Output the (X, Y) coordinate of the center of the cell containing the given text.  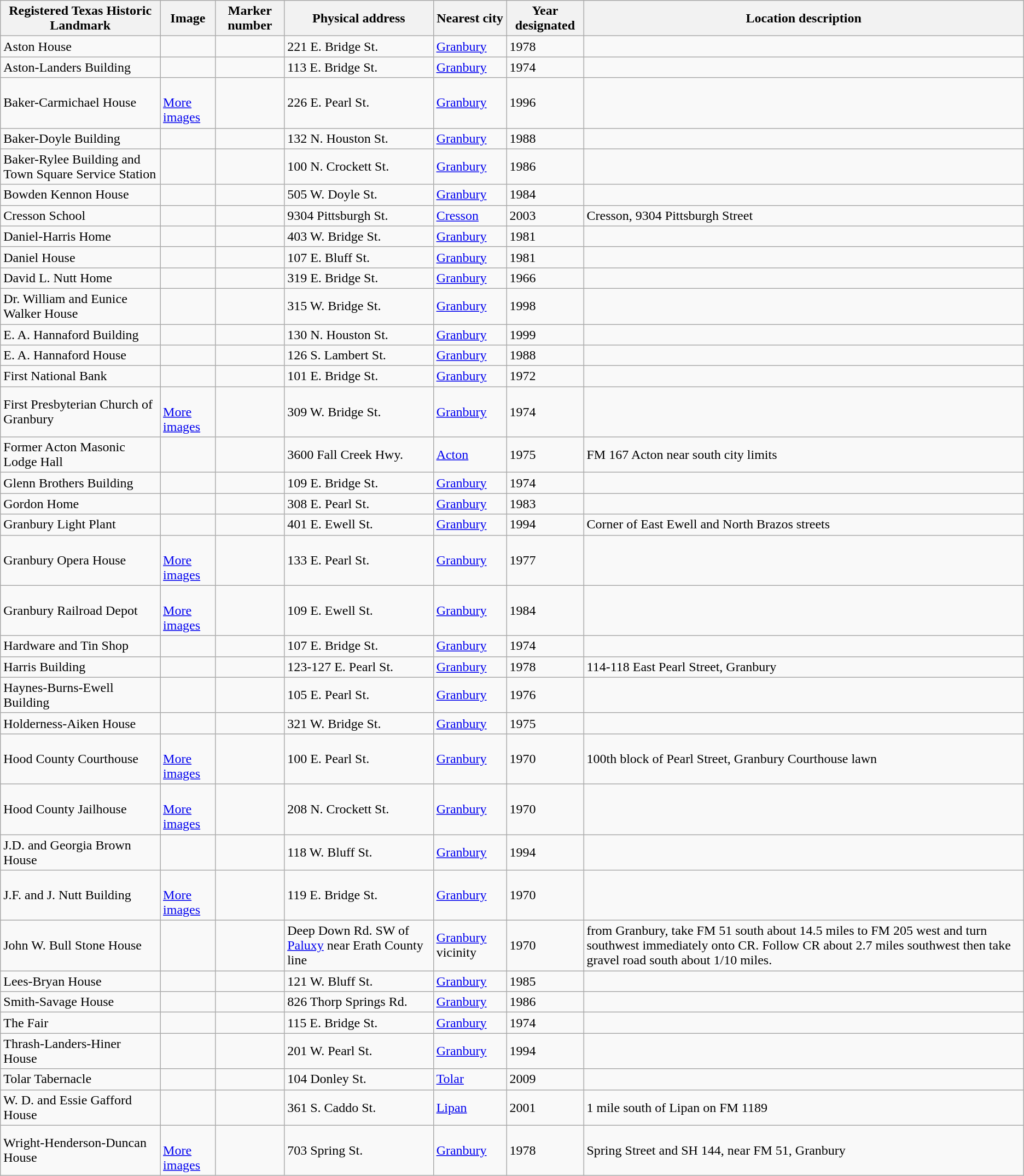
Hood County Courthouse (80, 759)
826 Thorp Springs Rd. (359, 1002)
Daniel-Harris Home (80, 236)
401 E. Ewell St. (359, 525)
1977 (545, 560)
E. A. Hannaford Building (80, 334)
1998 (545, 306)
9304 Pittsburgh St. (359, 216)
Tolar Tabernacle (80, 1079)
Former Acton Masonic Lodge Hall (80, 455)
Granbury vicinity (470, 946)
David L. Nutt Home (80, 278)
126 S. Lambert St. (359, 356)
The Fair (80, 1023)
133 E. Pearl St. (359, 560)
1985 (545, 981)
E. A. Hannaford House (80, 356)
Glenn Brothers Building (80, 483)
130 N. Houston St. (359, 334)
308 E. Pearl St. (359, 504)
119 E. Bridge St. (359, 895)
Wright-Henderson-Duncan House (80, 1150)
Acton (470, 455)
100 E. Pearl St. (359, 759)
505 W. Doyle St. (359, 195)
Granbury Railroad Depot (80, 610)
114-118 East Pearl Street, Granbury (804, 667)
Physical address (359, 19)
Lipan (470, 1107)
1966 (545, 278)
Tolar (470, 1079)
Deep Down Rd. SW of Paluxy near Erath County line (359, 946)
Baker-Doyle Building (80, 138)
107 E. Bridge St. (359, 646)
John W. Bull Stone House (80, 946)
403 W. Bridge St. (359, 236)
1996 (545, 103)
Registered Texas Historic Landmark (80, 19)
Baker-Carmichael House (80, 103)
361 S. Caddo St. (359, 1107)
First National Bank (80, 376)
319 E. Bridge St. (359, 278)
Gordon Home (80, 504)
226 E. Pearl St. (359, 103)
2003 (545, 216)
Location description (804, 19)
Cresson School (80, 216)
1983 (545, 504)
123-127 E. Pearl St. (359, 667)
J.F. and J. Nutt Building (80, 895)
Baker-Rylee Building and Town Square Service Station (80, 166)
321 W. Bridge St. (359, 723)
Bowden Kennon House (80, 195)
Marker number (250, 19)
1 mile south of Lipan on FM 1189 (804, 1107)
100 N. Crockett St. (359, 166)
Cresson (470, 216)
Image (188, 19)
Hardware and Tin Shop (80, 646)
201 W. Pearl St. (359, 1051)
Lees-Bryan House (80, 981)
Smith-Savage House (80, 1002)
1972 (545, 376)
221 E. Bridge St. (359, 46)
FM 167 Acton near south city limits (804, 455)
3600 Fall Creek Hwy. (359, 455)
121 W. Bluff St. (359, 981)
Granbury Light Plant (80, 525)
101 E. Bridge St. (359, 376)
1999 (545, 334)
Harris Building (80, 667)
113 E. Bridge St. (359, 67)
309 W. Bridge St. (359, 412)
Corner of East Ewell and North Brazos streets (804, 525)
104 Donley St. (359, 1079)
J.D. and Georgia Brown House (80, 852)
2001 (545, 1107)
Granbury Opera House (80, 560)
Aston-Landers Building (80, 67)
100th block of Pearl Street, Granbury Courthouse lawn (804, 759)
703 Spring St. (359, 1150)
109 E. Ewell St. (359, 610)
Haynes-Burns-Ewell Building (80, 695)
132 N. Houston St. (359, 138)
Holderness-Aiken House (80, 723)
118 W. Bluff St. (359, 852)
Dr. William and Eunice Walker House (80, 306)
107 E. Bluff St. (359, 257)
2009 (545, 1079)
1976 (545, 695)
Hood County Jailhouse (80, 809)
Spring Street and SH 144, near FM 51, Granbury (804, 1150)
115 E. Bridge St. (359, 1023)
Year designated (545, 19)
Aston House (80, 46)
First Presbyterian Church of Granbury (80, 412)
105 E. Pearl St. (359, 695)
Cresson, 9304 Pittsburgh Street (804, 216)
315 W. Bridge St. (359, 306)
Thrash-Landers-Hiner House (80, 1051)
208 N. Crockett St. (359, 809)
Nearest city (470, 19)
109 E. Bridge St. (359, 483)
Daniel House (80, 257)
W. D. and Essie Gafford House (80, 1107)
